Capture the cell that displays the provided text and extract its (x, y) central coordinate. 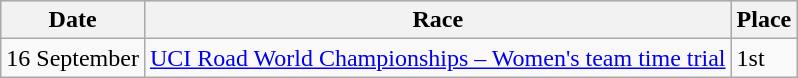
1st (764, 58)
Place (764, 20)
UCI Road World Championships – Women's team time trial (438, 58)
Date (73, 20)
Race (438, 20)
16 September (73, 58)
